Determine the [x, y] coordinate at the center of the cell enclosing the given text.  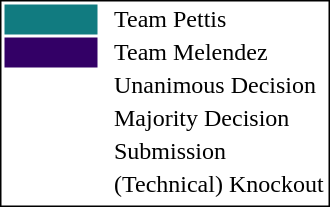
Submission [218, 151]
Unanimous Decision [218, 85]
Majority Decision [218, 119]
(Technical) Knockout [218, 185]
Team Melendez [218, 53]
Team Pettis [218, 19]
